Pinpoint the cell where the given text exists, returning its [X, Y] midpoint coordinate. 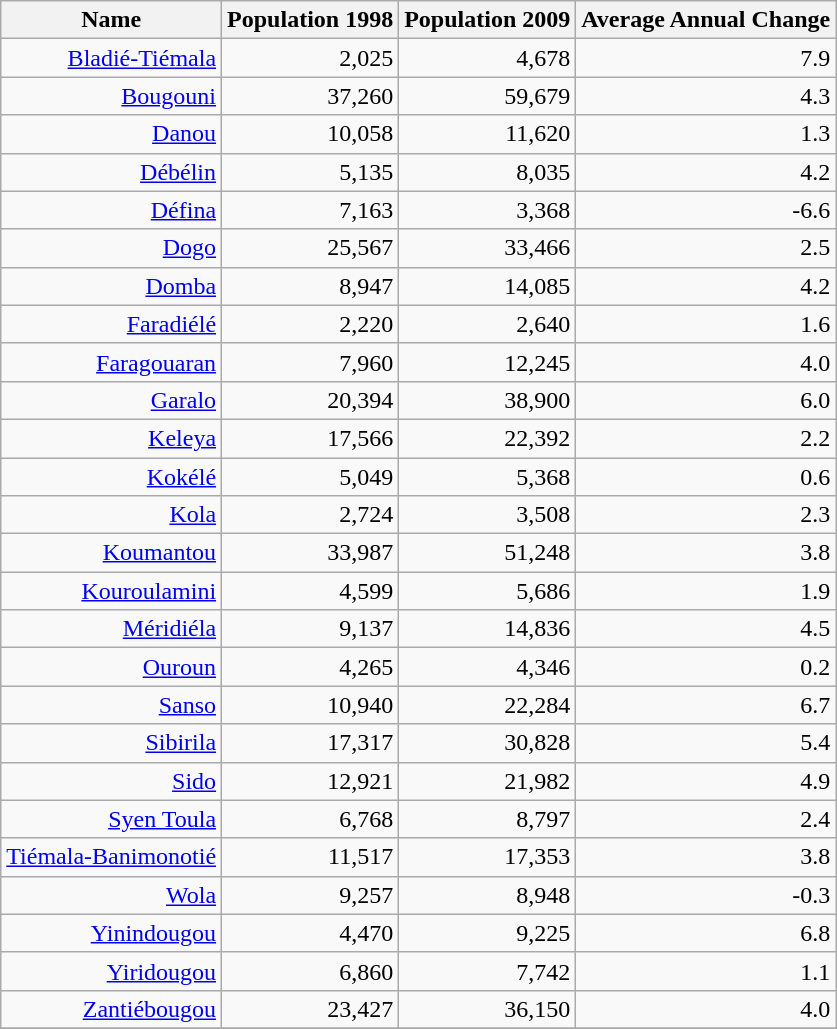
Yiridougou [112, 971]
5,368 [488, 477]
4,470 [310, 933]
Population 1998 [310, 20]
5,049 [310, 477]
Dogo [112, 248]
2.2 [706, 438]
Bougouni [112, 96]
9,137 [310, 629]
Yinindougou [112, 933]
2.4 [706, 819]
38,900 [488, 400]
Sibirila [112, 743]
-6.6 [706, 210]
11,620 [488, 134]
Défina [112, 210]
5.4 [706, 743]
22,392 [488, 438]
10,058 [310, 134]
Débélin [112, 172]
7,163 [310, 210]
37,260 [310, 96]
4.5 [706, 629]
6.8 [706, 933]
17,353 [488, 857]
2,025 [310, 58]
1.6 [706, 324]
17,566 [310, 438]
8,947 [310, 286]
10,940 [310, 705]
6.7 [706, 705]
8,797 [488, 819]
2.3 [706, 515]
0.2 [706, 667]
0.6 [706, 477]
4,265 [310, 667]
14,836 [488, 629]
59,679 [488, 96]
Tiémala-Banimonotié [112, 857]
4.9 [706, 781]
2,640 [488, 324]
1.9 [706, 591]
12,921 [310, 781]
Average Annual Change [706, 20]
6.0 [706, 400]
23,427 [310, 1009]
Bladié-Tiémala [112, 58]
9,225 [488, 933]
5,686 [488, 591]
20,394 [310, 400]
17,317 [310, 743]
7,960 [310, 362]
Name [112, 20]
7.9 [706, 58]
33,466 [488, 248]
Faragouaran [112, 362]
8,948 [488, 895]
Méridiéla [112, 629]
Wola [112, 895]
4.3 [706, 96]
36,150 [488, 1009]
4,678 [488, 58]
Kouroulamini [112, 591]
4,346 [488, 667]
Garalo [112, 400]
Koumantou [112, 553]
Ouroun [112, 667]
1.1 [706, 971]
Faradiélé [112, 324]
7,742 [488, 971]
21,982 [488, 781]
Domba [112, 286]
8,035 [488, 172]
5,135 [310, 172]
51,248 [488, 553]
2,220 [310, 324]
22,284 [488, 705]
Danou [112, 134]
4,599 [310, 591]
Sanso [112, 705]
Zantiébougou [112, 1009]
Population 2009 [488, 20]
Kokélé [112, 477]
14,085 [488, 286]
11,517 [310, 857]
3,368 [488, 210]
6,768 [310, 819]
3,508 [488, 515]
2.5 [706, 248]
30,828 [488, 743]
-0.3 [706, 895]
Keleya [112, 438]
6,860 [310, 971]
33,987 [310, 553]
9,257 [310, 895]
Sido [112, 781]
Kola [112, 515]
2,724 [310, 515]
12,245 [488, 362]
1.3 [706, 134]
25,567 [310, 248]
Syen Toula [112, 819]
